Determine the (X, Y) coordinate at the center of the cell enclosing the given text.  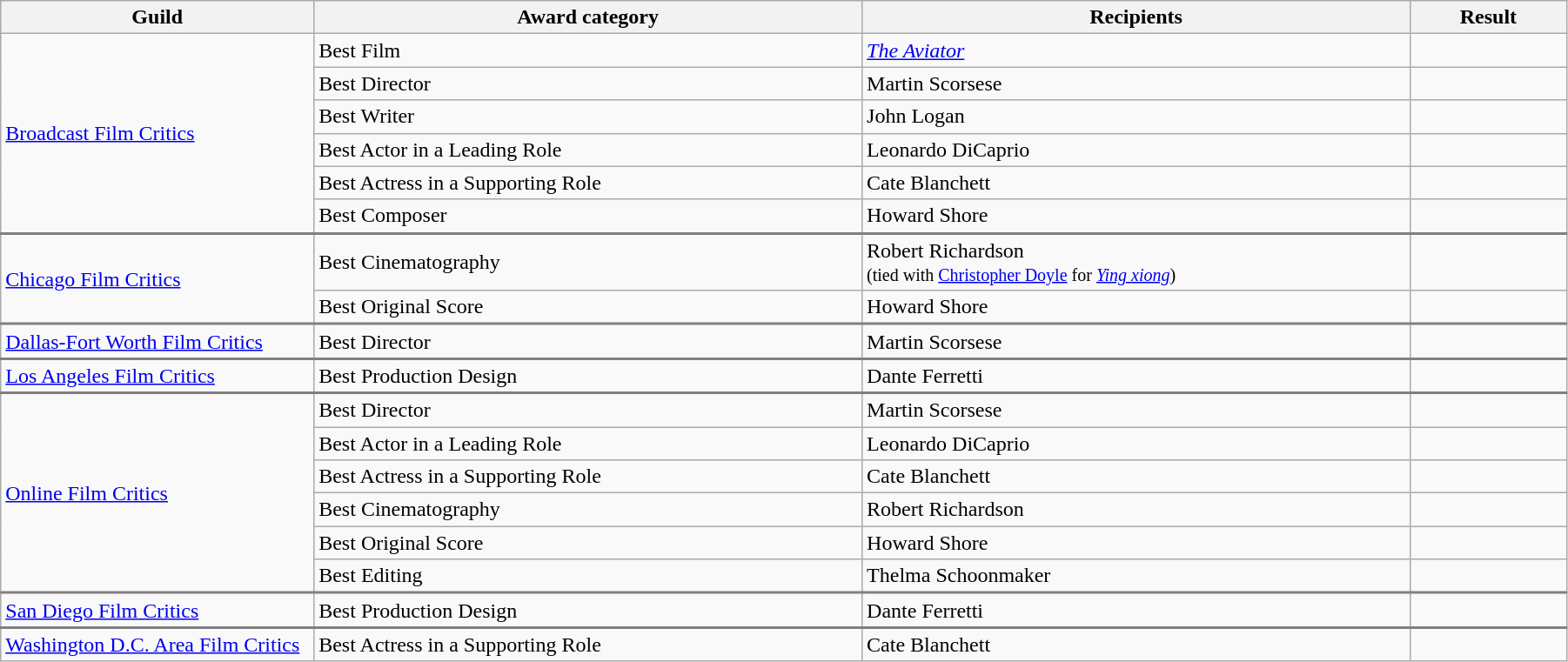
Award category (588, 17)
Dallas-Fort Worth Film Critics (157, 342)
Best Writer (588, 117)
San Diego Film Critics (157, 611)
Broadcast Film Critics (157, 134)
Best Composer (588, 216)
John Logan (1136, 117)
Best Editing (588, 576)
Thelma Schoonmaker (1136, 576)
Los Angeles Film Critics (157, 376)
Washington D.C. Area Film Critics (157, 644)
Robert Richardson (1136, 510)
Recipients (1136, 17)
Guild (157, 17)
Chicago Film Critics (157, 278)
The Aviator (1136, 50)
Result (1488, 17)
Online Film Critics (157, 493)
Best Film (588, 50)
Robert Richardson(tied with Christopher Doyle for Ying xiong) (1136, 262)
